Extract the (X, Y) coordinate from the center of the cell holding the provided text.  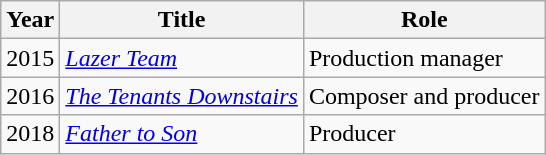
Role (424, 20)
2016 (30, 96)
The Tenants Downstairs (182, 96)
Year (30, 20)
Lazer Team (182, 58)
Composer and producer (424, 96)
2018 (30, 134)
2015 (30, 58)
Father to Son (182, 134)
Title (182, 20)
Production manager (424, 58)
Producer (424, 134)
